Scan for the cell matching the given text and deliver its (x, y) coordinate at center. 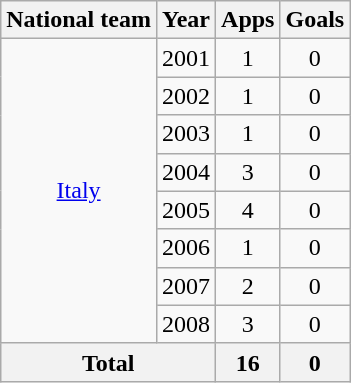
2006 (186, 248)
Total (108, 362)
National team (79, 20)
Goals (315, 20)
Apps (248, 20)
16 (248, 362)
4 (248, 210)
Year (186, 20)
2002 (186, 96)
2 (248, 286)
2001 (186, 58)
2005 (186, 210)
2008 (186, 324)
Italy (79, 191)
2007 (186, 286)
2004 (186, 172)
2003 (186, 134)
